Scan for the cell matching the given text and deliver its (X, Y) coordinate at center. 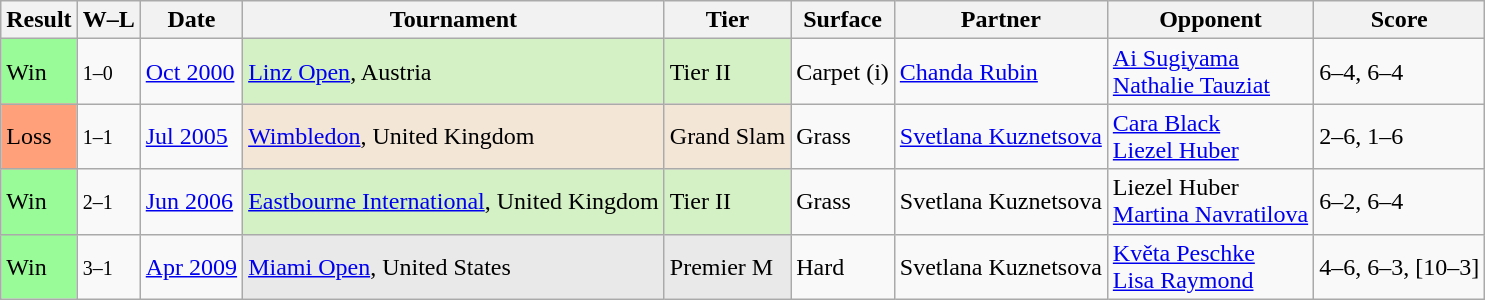
2–1 (108, 202)
Jun 2006 (191, 202)
2–6, 1–6 (1400, 136)
Premier M (727, 266)
Apr 2009 (191, 266)
6–2, 6–4 (1400, 202)
4–6, 6–3, [10–3] (1400, 266)
1–1 (108, 136)
Linz Open, Austria (454, 72)
Partner (1000, 20)
6–4, 6–4 (1400, 72)
Květa Peschke Lisa Raymond (1210, 266)
Wimbledon, United Kingdom (454, 136)
Grand Slam (727, 136)
Tier (727, 20)
Tournament (454, 20)
Oct 2000 (191, 72)
Eastbourne International, United Kingdom (454, 202)
Surface (843, 20)
Loss (39, 136)
Carpet (i) (843, 72)
3–1 (108, 266)
W–L (108, 20)
Score (1400, 20)
Cara Black Liezel Huber (1210, 136)
Date (191, 20)
Result (39, 20)
Jul 2005 (191, 136)
1–0 (108, 72)
Miami Open, United States (454, 266)
Ai Sugiyama Nathalie Tauziat (1210, 72)
Liezel Huber Martina Navratilova (1210, 202)
Chanda Rubin (1000, 72)
Hard (843, 266)
Opponent (1210, 20)
